Locate the cell with the specified text and output its [X, Y] center coordinate. 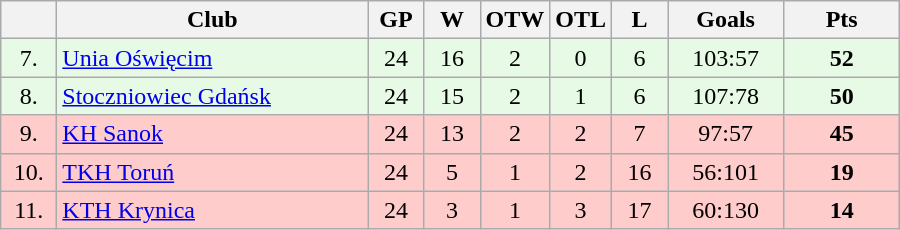
17 [640, 210]
103:57 [726, 58]
15 [452, 96]
GP [396, 20]
97:57 [726, 134]
Club [212, 20]
TKH Toruń [212, 172]
8. [29, 96]
11. [29, 210]
13 [452, 134]
60:130 [726, 210]
19 [842, 172]
L [640, 20]
W [452, 20]
Pts [842, 20]
50 [842, 96]
52 [842, 58]
OTW [515, 20]
14 [842, 210]
KTH Krynica [212, 210]
Goals [726, 20]
56:101 [726, 172]
Unia Oświęcim [212, 58]
Stoczniowiec Gdańsk [212, 96]
OTL [581, 20]
KH Sanok [212, 134]
107:78 [726, 96]
45 [842, 134]
9. [29, 134]
0 [581, 58]
7 [640, 134]
5 [452, 172]
10. [29, 172]
7. [29, 58]
